Provide the (X, Y) coordinate of the cell's center where the given text is located.  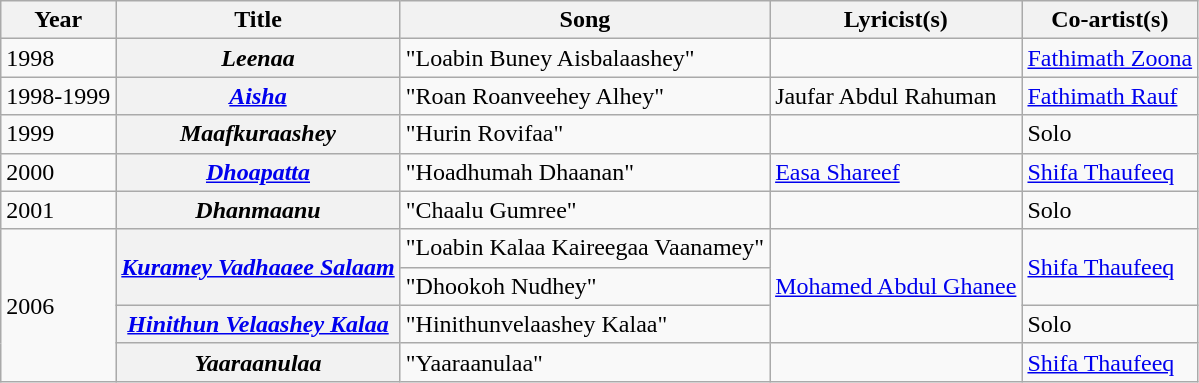
Year (58, 20)
Hinithun Velaashey Kalaa (258, 324)
Kuramey Vadhaaee Salaam (258, 267)
Song (584, 20)
"Chaalu Gumree" (584, 210)
"Yaaraanulaa" (584, 362)
Dhanmaanu (258, 210)
2000 (58, 172)
Jaufar Abdul Rahuman (896, 96)
"Hurin Rovifaa" (584, 134)
Dhoapatta (258, 172)
"Hinithunvelaashey Kalaa" (584, 324)
"Roan Roanveehey Alhey" (584, 96)
Co-artist(s) (1110, 20)
1998 (58, 58)
"Loabin Kalaa Kaireegaa Vaanamey" (584, 248)
Easa Shareef (896, 172)
Yaaraanulaa (258, 362)
Fathimath Rauf (1110, 96)
1998-1999 (58, 96)
Aisha (258, 96)
"Loabin Buney Aisbalaashey" (584, 58)
2001 (58, 210)
Title (258, 20)
Leenaa (258, 58)
Maafkuraashey (258, 134)
Lyricist(s) (896, 20)
2006 (58, 305)
"Hoadhumah Dhaanan" (584, 172)
Fathimath Zoona (1110, 58)
Mohamed Abdul Ghanee (896, 286)
1999 (58, 134)
"Dhookoh Nudhey" (584, 286)
